Scan for the cell matching the given text and deliver its (x, y) coordinate at center. 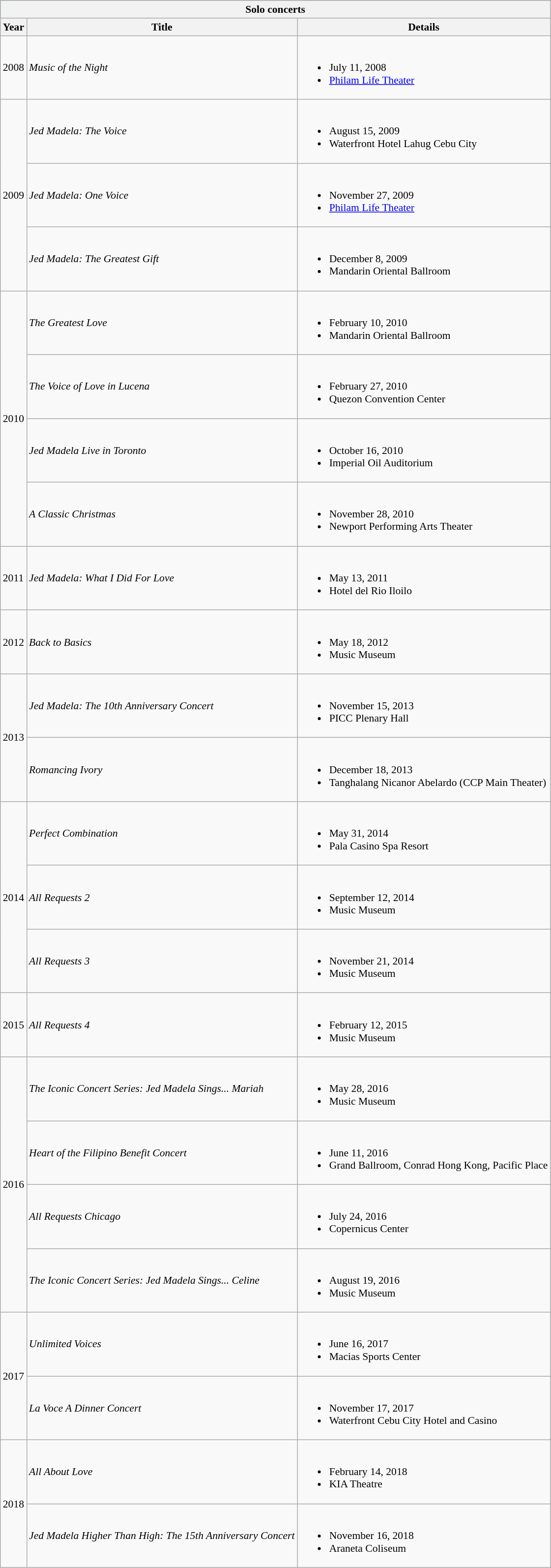
The Iconic Concert Series: Jed Madela Sings... Celine (162, 1281)
A Classic Christmas (162, 514)
October 16, 2010Imperial Oil Auditorium (424, 451)
May 31, 2014Pala Casino Spa Resort (424, 834)
May 18, 2012Music Museum (424, 642)
All Requests 3 (162, 962)
2008 (14, 67)
February 10, 2010Mandarin Oriental Ballroom (424, 323)
June 16, 2017Macias Sports Center (424, 1344)
May 13, 2011Hotel del Rio Iloilo (424, 578)
August 19, 2016Music Museum (424, 1281)
November 16, 2018Araneta Coliseum (424, 1536)
February 14, 2018KIA Theatre (424, 1472)
The Voice of Love in Lucena (162, 387)
Jed Madela: The 10th Anniversary Concert (162, 706)
Jed Madela: One Voice (162, 195)
Romancing Ivory (162, 770)
2011 (14, 578)
2010 (14, 419)
Heart of the Filipino Benefit Concert (162, 1153)
November 17, 2017Waterfront Cebu City Hotel and Casino (424, 1408)
December 18, 2013Tanghalang Nicanor Abelardo (CCP Main Theater) (424, 770)
Unlimited Voices (162, 1344)
2014 (14, 897)
Details (424, 27)
July 11, 2008Philam Life Theater (424, 67)
2018 (14, 1504)
Solo concerts (275, 9)
La Voce A Dinner Concert (162, 1408)
2012 (14, 642)
The Iconic Concert Series: Jed Madela Sings... Mariah (162, 1089)
Jed Madela Higher Than High: The 15th Anniversary Concert (162, 1536)
May 28, 2016Music Museum (424, 1089)
2009 (14, 195)
June 11, 2016Grand Ballroom, Conrad Hong Kong, Pacific Place (424, 1153)
November 27, 2009Philam Life Theater (424, 195)
November 15, 2013PICC Plenary Hall (424, 706)
All Requests 4 (162, 1025)
2016 (14, 1184)
August 15, 2009Waterfront Hotel Lahug Cebu City (424, 131)
All About Love (162, 1472)
Jed Madela: The Voice (162, 131)
All Requests Chicago (162, 1217)
Title (162, 27)
September 12, 2014Music Museum (424, 898)
2015 (14, 1025)
2013 (14, 738)
The Greatest Love (162, 323)
November 28, 2010Newport Performing Arts Theater (424, 514)
Music of the Night (162, 67)
February 27, 2010Quezon Convention Center (424, 387)
All Requests 2 (162, 898)
February 12, 2015Music Museum (424, 1025)
Year (14, 27)
Jed Madela Live in Toronto (162, 451)
2017 (14, 1376)
July 24, 2016Copernicus Center (424, 1217)
Jed Madela: What I Did For Love (162, 578)
Jed Madela: The Greatest Gift (162, 259)
Perfect Combination (162, 834)
November 21, 2014Music Museum (424, 962)
December 8, 2009Mandarin Oriental Ballroom (424, 259)
Back to Basics (162, 642)
